Return the [X, Y] coordinate for the center point of the cell that contains the specified text.  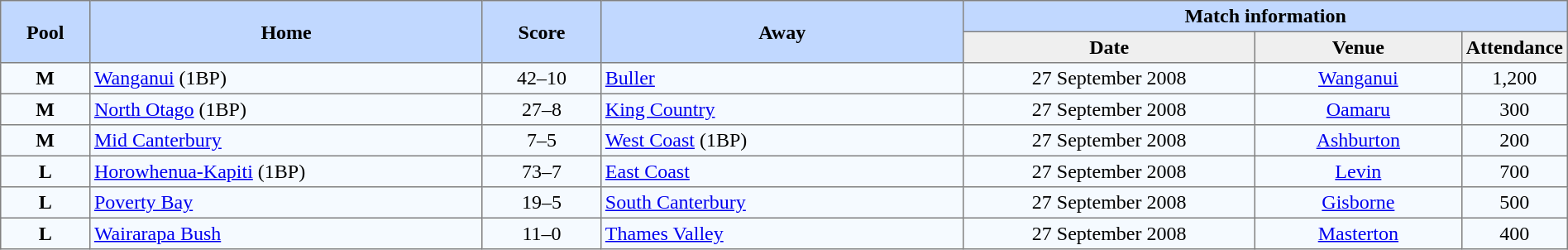
1,200 [1514, 79]
400 [1514, 233]
West Coast (1BP) [782, 141]
Mid Canterbury [286, 141]
South Canterbury [782, 203]
Wairarapa Bush [286, 233]
19–5 [541, 203]
42–10 [541, 79]
Levin [1358, 171]
King Country [782, 109]
East Coast [782, 171]
Score [541, 31]
Match information [1265, 17]
Buller [782, 79]
Pool [45, 31]
Ashburton [1358, 141]
Wanganui (1BP) [286, 79]
300 [1514, 109]
700 [1514, 171]
Gisborne [1358, 203]
Attendance [1514, 47]
200 [1514, 141]
Oamaru [1358, 109]
27–8 [541, 109]
Poverty Bay [286, 203]
Wanganui [1358, 79]
73–7 [541, 171]
Thames Valley [782, 233]
Date [1109, 47]
Home [286, 31]
11–0 [541, 233]
Horowhenua-Kapiti (1BP) [286, 171]
Venue [1358, 47]
Away [782, 31]
7–5 [541, 141]
Masterton [1358, 233]
North Otago (1BP) [286, 109]
500 [1514, 203]
